Provide the [x, y] coordinate of the cell's center where the given text is located.  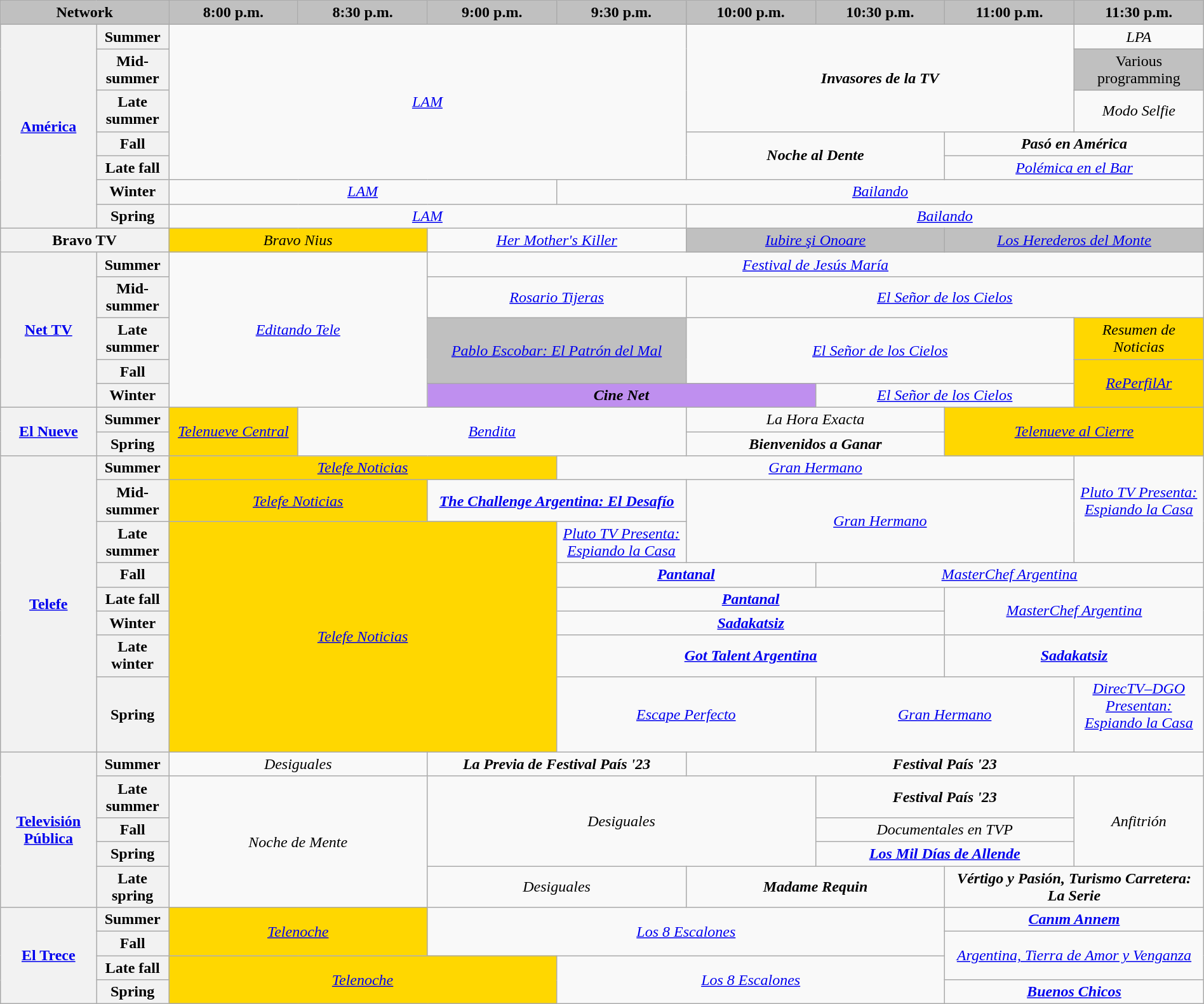
Late spring [133, 887]
Telenueve Central [234, 432]
Canım Annem [1074, 920]
Pasó en América [1074, 144]
Bendita [492, 432]
Network [85, 13]
Festival de Jesús María [815, 264]
LPA [1139, 37]
El Nueve [48, 432]
Net TV [48, 330]
Rosario Tijeras [556, 297]
Argentina, Tierra de Amor y Venganza [1074, 956]
Buenos Chicos [1074, 992]
9:00 p.m. [492, 13]
Bravo Nius [298, 240]
RePerfilAr [1139, 384]
Vértigo y Pasión, Turismo Carretera: La Serie [1074, 887]
Los Mil Días de Allende [945, 853]
Late winter [133, 655]
Polémica en el Bar [1074, 168]
Her Mother's Killer [556, 240]
América [48, 126]
Televisión Pública [48, 829]
Pablo Escobar: El Patrón del Mal [556, 351]
Escape Perfecto [686, 714]
8:00 p.m. [234, 13]
Bravo TV [85, 240]
La Previa de Festival País '23 [556, 764]
La Hora Exacta [815, 420]
Noche de Mente [298, 841]
El Trece [48, 956]
Noche al Dente [815, 156]
Editando Tele [298, 330]
Various programming [1139, 70]
DirecTV–DGO Presentan: Espiando la Casa [1139, 714]
10:30 p.m. [880, 13]
9:30 p.m. [622, 13]
Iubire şi Onoare [815, 240]
Invasores de la TV [880, 78]
Bienvenidos a Ganar [815, 444]
Telenueve al Cierre [1074, 432]
8:30 p.m. [363, 13]
Got Talent Argentina [751, 655]
Madame Requin [815, 887]
Los Herederos del Monte [1074, 240]
11:00 p.m. [1010, 13]
Cine Net [621, 396]
Anfitrión [1139, 820]
Modo Selfie [1139, 110]
Telefe [48, 604]
10:00 p.m. [751, 13]
11:30 p.m. [1139, 13]
Documentales en TVP [945, 829]
The Challenge Argentina: El Desafío [556, 500]
Resumen de Noticias [1139, 338]
